Search for the cell housing the specified text and yield its [X, Y] center coordinate. 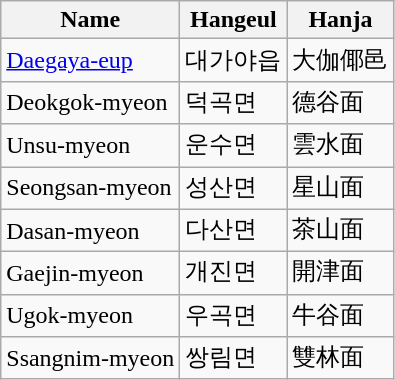
Hanja [340, 20]
Gaejin-myeon [90, 274]
대가야읍 [234, 60]
쌍림면 [234, 358]
大伽倻邑 [340, 60]
Deokgok-myeon [90, 102]
雙林面 [340, 358]
德谷面 [340, 102]
운수면 [234, 146]
Ugok-myeon [90, 316]
Ssangnim-myeon [90, 358]
Seongsan-myeon [90, 188]
星山面 [340, 188]
Unsu-myeon [90, 146]
덕곡면 [234, 102]
개진면 [234, 274]
다산면 [234, 230]
開津面 [340, 274]
牛谷面 [340, 316]
Dasan-myeon [90, 230]
우곡면 [234, 316]
Hangeul [234, 20]
성산면 [234, 188]
茶山面 [340, 230]
Daegaya-eup [90, 60]
Name [90, 20]
雲水面 [340, 146]
